Output the [X, Y] coordinate of the center of the cell containing the given text.  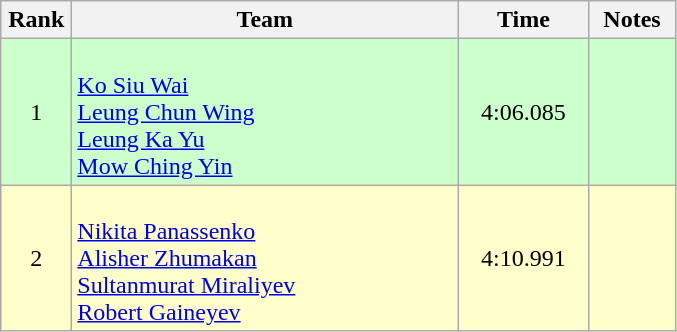
Time [524, 20]
1 [36, 112]
Ko Siu WaiLeung Chun WingLeung Ka YuMow Ching Yin [265, 112]
4:10.991 [524, 258]
2 [36, 258]
4:06.085 [524, 112]
Team [265, 20]
Rank [36, 20]
Nikita PanassenkoAlisher ZhumakanSultanmurat MiraliyevRobert Gaineyev [265, 258]
Notes [632, 20]
